Provide the (X, Y) coordinate of the cell's center where the given text is located.  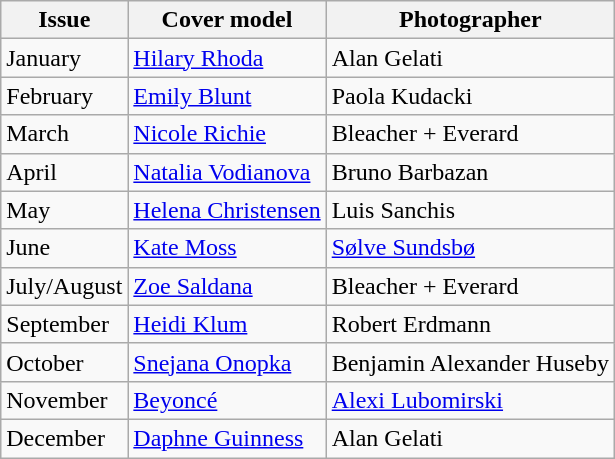
November (64, 400)
July/August (64, 286)
Beyoncé (227, 400)
Natalia Vodianova (227, 172)
Paola Kudacki (470, 96)
Benjamin Alexander Huseby (470, 362)
Bruno Barbazan (470, 172)
March (64, 134)
December (64, 438)
Emily Blunt (227, 96)
Cover model (227, 20)
Heidi Klum (227, 324)
Daphne Guinness (227, 438)
Nicole Richie (227, 134)
January (64, 58)
Snejana Onopka (227, 362)
Sølve Sundsbø (470, 248)
April (64, 172)
May (64, 210)
Hilary Rhoda (227, 58)
Helena Christensen (227, 210)
Alexi Lubomirski (470, 400)
June (64, 248)
October (64, 362)
September (64, 324)
Photographer (470, 20)
Robert Erdmann (470, 324)
Zoe Saldana (227, 286)
February (64, 96)
Kate Moss (227, 248)
Issue (64, 20)
Luis Sanchis (470, 210)
